Return [x, y] of the center of cell containing provided text 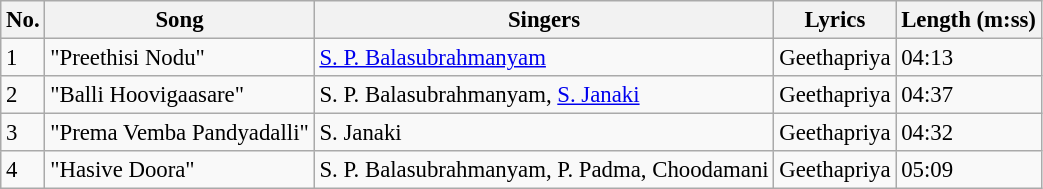
"Hasive Doora" [180, 170]
04:37 [968, 95]
4 [23, 170]
S. P. Balasubrahmanyam [544, 58]
Lyrics [835, 20]
04:13 [968, 58]
S. P. Balasubrahmanyam, S. Janaki [544, 95]
S. Janaki [544, 133]
3 [23, 133]
Singers [544, 20]
"Preethisi Nodu" [180, 58]
Length (m:ss) [968, 20]
"Balli Hoovigaasare" [180, 95]
04:32 [968, 133]
"Prema Vemba Pandyadalli" [180, 133]
1 [23, 58]
2 [23, 95]
S. P. Balasubrahmanyam, P. Padma, Choodamani [544, 170]
Song [180, 20]
No. [23, 20]
05:09 [968, 170]
